Search for the cell housing the specified text and yield its [X, Y] center coordinate. 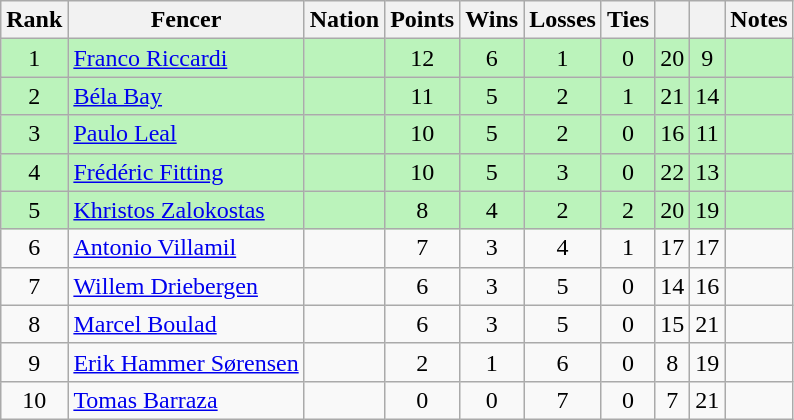
Paulo Leal [186, 134]
Rank [34, 20]
Béla Bay [186, 96]
Antonio Villamil [186, 248]
Willem Driebergen [186, 286]
Fencer [186, 20]
15 [672, 324]
12 [422, 58]
13 [708, 172]
Marcel Boulad [186, 324]
22 [672, 172]
Khristos Zalokostas [186, 210]
Frédéric Fitting [186, 172]
Tomas Barraza [186, 400]
Erik Hammer Sørensen [186, 362]
Ties [628, 20]
Nation [344, 20]
Notes [759, 20]
Wins [492, 20]
Franco Riccardi [186, 58]
Points [422, 20]
Losses [563, 20]
